Pinpoint the cell where the given text exists, returning its (X, Y) midpoint coordinate. 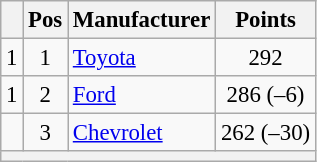
Toyota (142, 58)
Ford (142, 95)
Manufacturer (142, 20)
Chevrolet (142, 133)
Points (266, 20)
286 (–6) (266, 95)
292 (266, 58)
2 (46, 95)
3 (46, 133)
Pos (46, 20)
262 (–30) (266, 133)
